Locate the cell with the specified text and output its (x, y) center coordinate. 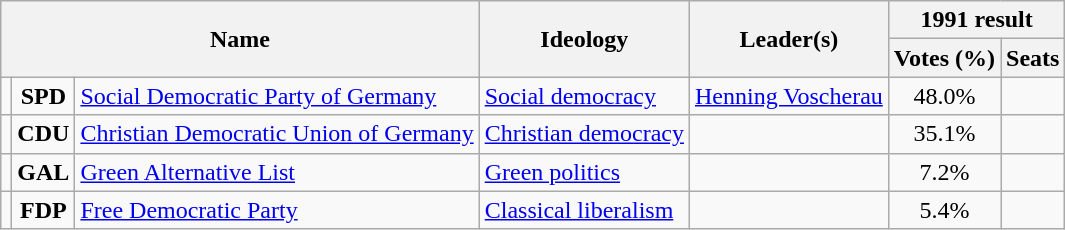
FDP (44, 210)
Henning Voscherau (790, 96)
Green politics (584, 172)
Free Democratic Party (277, 210)
7.2% (944, 172)
Leader(s) (790, 39)
Green Alternative List (277, 172)
Social democracy (584, 96)
48.0% (944, 96)
Christian Democratic Union of Germany (277, 134)
Seats (1032, 58)
SPD (44, 96)
Name (240, 39)
CDU (44, 134)
Christian democracy (584, 134)
GAL (44, 172)
Ideology (584, 39)
Classical liberalism (584, 210)
1991 result (976, 20)
Social Democratic Party of Germany (277, 96)
Votes (%) (944, 58)
5.4% (944, 210)
35.1% (944, 134)
